Identify which cell holds the provided text, then report its (x, y) central coordinate. 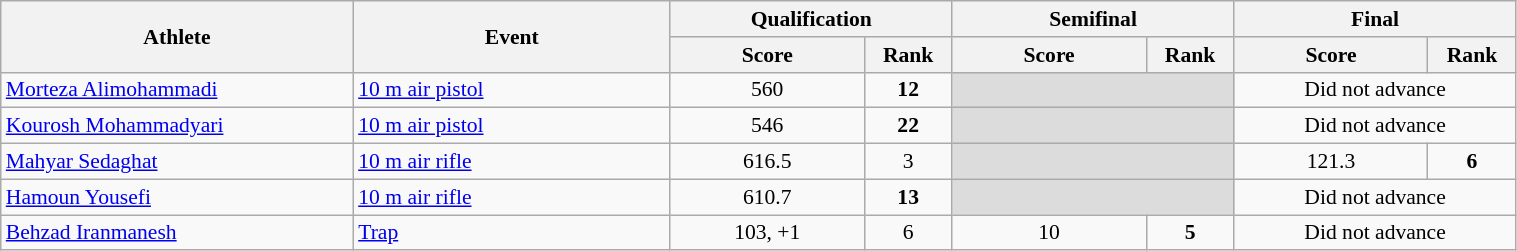
Semifinal (1093, 19)
546 (767, 126)
610.7 (767, 197)
616.5 (767, 162)
Kourosh Mohammadyari (177, 126)
Event (512, 36)
12 (908, 90)
3 (908, 162)
Athlete (177, 36)
5 (1190, 233)
Behzad Iranmanesh (177, 233)
10 (1049, 233)
Morteza Alimohammadi (177, 90)
121.3 (1331, 162)
Final (1375, 19)
22 (908, 126)
103, +1 (767, 233)
Mahyar Sedaghat (177, 162)
Qualification (811, 19)
13 (908, 197)
Hamoun Yousefi (177, 197)
560 (767, 90)
Trap (512, 233)
